Search for the cell housing the specified text and yield its (x, y) center coordinate. 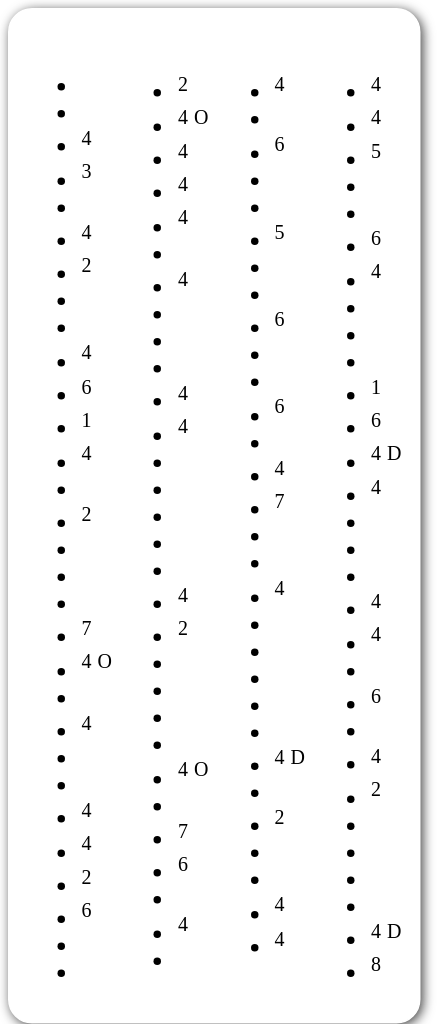
465664744 D244 (260, 516)
44564164 D4446424 D8 (356, 516)
43424614274 O44426 (66, 516)
24 O444444424 O764 (162, 516)
